Output the (X, Y) coordinate of the center of the cell containing the given text.  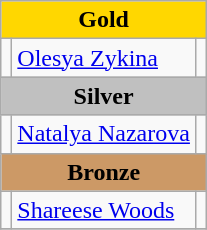
Olesya Zykina (104, 58)
Natalya Nazarova (104, 134)
Shareese Woods (104, 210)
Silver (104, 96)
Gold (104, 20)
Bronze (104, 172)
